Locate the cell with the specified text and output its (X, Y) center coordinate. 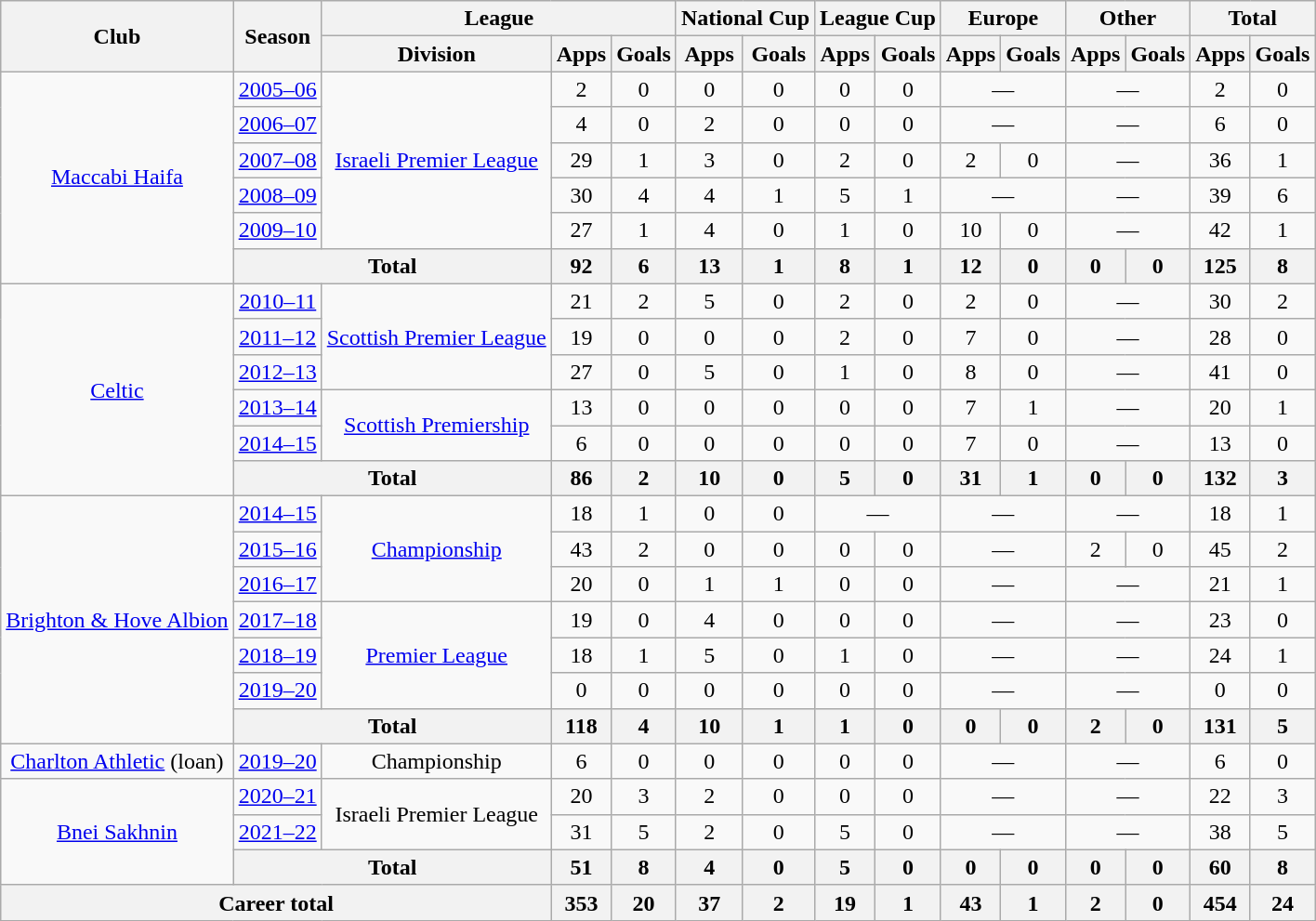
Brighton & Hove Albion (117, 620)
2012–13 (277, 372)
2015–16 (277, 549)
60 (1220, 867)
Maccabi Haifa (117, 178)
Scottish Premier League (437, 336)
28 (1220, 336)
2010–11 (277, 301)
2008–09 (277, 195)
2007–08 (277, 160)
Division (437, 54)
92 (581, 266)
2006–07 (277, 125)
37 (709, 902)
League Cup (878, 19)
42 (1220, 230)
Celtic (117, 389)
2017–18 (277, 620)
22 (1220, 796)
132 (1220, 479)
2005–06 (277, 89)
2009–10 (277, 230)
Career total (276, 902)
Premier League (437, 655)
League (498, 19)
454 (1220, 902)
131 (1220, 726)
2016–17 (277, 585)
36 (1220, 160)
2011–12 (277, 336)
2020–21 (277, 796)
353 (581, 902)
23 (1220, 620)
41 (1220, 372)
118 (581, 726)
Club (117, 36)
2021–22 (277, 832)
Other (1127, 19)
12 (970, 266)
125 (1220, 266)
2018–19 (277, 655)
29 (581, 160)
National Cup (745, 19)
Scottish Premiership (437, 425)
86 (581, 479)
2013–14 (277, 407)
51 (581, 867)
38 (1220, 832)
Bnei Sakhnin (117, 832)
45 (1220, 549)
Charlton Athletic (loan) (117, 761)
Season (277, 36)
Europe (1003, 19)
39 (1220, 195)
